Determine the [x, y] coordinate at the center of the cell enclosing the given text.  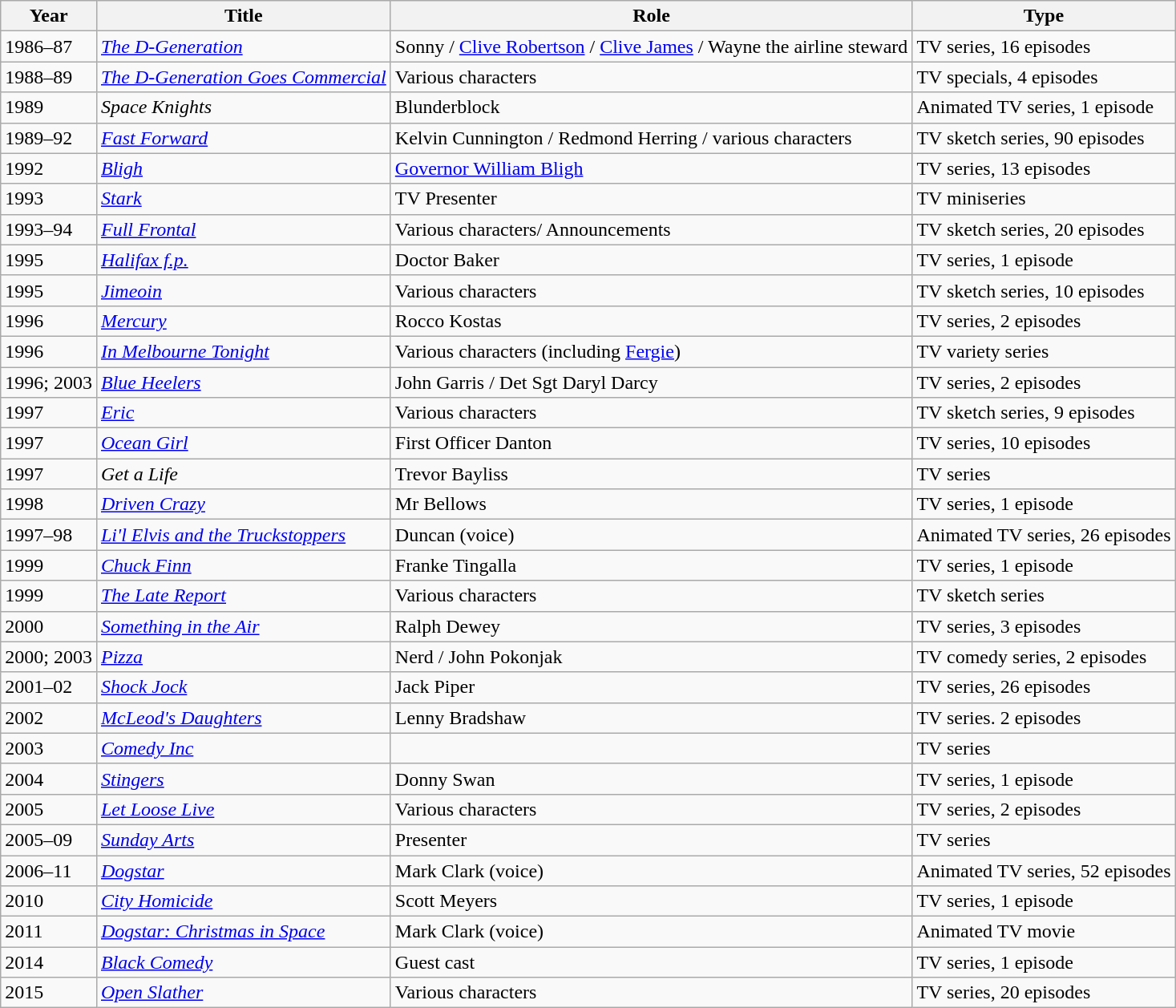
TV series, 26 episodes [1044, 687]
2002 [49, 718]
2001–02 [49, 687]
TV sketch series, 10 episodes [1044, 290]
Let Loose Live [244, 809]
Nerd / John Pokonjak [651, 657]
1998 [49, 504]
Ocean Girl [244, 443]
Franke Tingalla [651, 565]
Role [651, 16]
Mr Bellows [651, 504]
TV series, 20 episodes [1044, 993]
Pizza [244, 657]
Fast Forward [244, 138]
Bligh [244, 168]
Dogstar [244, 870]
1988–89 [49, 77]
Donny Swan [651, 779]
Something in the Air [244, 626]
Shock Jock [244, 687]
City Homicide [244, 901]
TV miniseries [1044, 199]
2004 [49, 779]
Doctor Baker [651, 260]
Guest cast [651, 962]
Jimeoin [244, 290]
TV series. 2 episodes [1044, 718]
TV sketch series [1044, 596]
Title [244, 16]
Animated TV series, 1 episode [1044, 107]
Stingers [244, 779]
Li'l Elvis and the Truckstoppers [244, 535]
Lenny Bradshaw [651, 718]
TV Presenter [651, 199]
2005–09 [49, 840]
2006–11 [49, 870]
Get a Life [244, 474]
2015 [49, 993]
McLeod's Daughters [244, 718]
Various characters (including Fergie) [651, 351]
2003 [49, 748]
Various characters/ Announcements [651, 229]
Driven Crazy [244, 504]
Animated TV movie [1044, 932]
John Garris / Det Sgt Daryl Darcy [651, 383]
2005 [49, 809]
First Officer Danton [651, 443]
Mercury [244, 321]
TV specials, 4 episodes [1044, 77]
Rocco Kostas [651, 321]
Governor William Bligh [651, 168]
Ralph Dewey [651, 626]
Blue Heelers [244, 383]
1996; 2003 [49, 383]
Full Frontal [244, 229]
TV series, 16 episodes [1044, 47]
Duncan (voice) [651, 535]
Scott Meyers [651, 901]
TV variety series [1044, 351]
Sonny / Clive Robertson / Clive James / Wayne the airline steward [651, 47]
Sunday Arts [244, 840]
TV sketch series, 20 episodes [1044, 229]
Halifax f.p. [244, 260]
1992 [49, 168]
Animated TV series, 26 episodes [1044, 535]
2010 [49, 901]
TV comedy series, 2 episodes [1044, 657]
Year [49, 16]
Kelvin Cunnington / Redmond Herring / various characters [651, 138]
Trevor Bayliss [651, 474]
Stark [244, 199]
1997–98 [49, 535]
2014 [49, 962]
2000 [49, 626]
Chuck Finn [244, 565]
The Late Report [244, 596]
Space Knights [244, 107]
1989 [49, 107]
1993–94 [49, 229]
Comedy Inc [244, 748]
TV series, 13 episodes [1044, 168]
Jack Piper [651, 687]
Eric [244, 413]
TV sketch series, 90 episodes [1044, 138]
TV series, 10 episodes [1044, 443]
Type [1044, 16]
TV series, 3 episodes [1044, 626]
1986–87 [49, 47]
TV sketch series, 9 episodes [1044, 413]
The D-Generation [244, 47]
Presenter [651, 840]
Blunderblock [651, 107]
2000; 2003 [49, 657]
In Melbourne Tonight [244, 351]
1993 [49, 199]
Black Comedy [244, 962]
1989–92 [49, 138]
Animated TV series, 52 episodes [1044, 870]
2011 [49, 932]
Open Slather [244, 993]
Dogstar: Christmas in Space [244, 932]
The D-Generation Goes Commercial [244, 77]
